Determine the (x, y) coordinate at the center of the cell enclosing the given text.  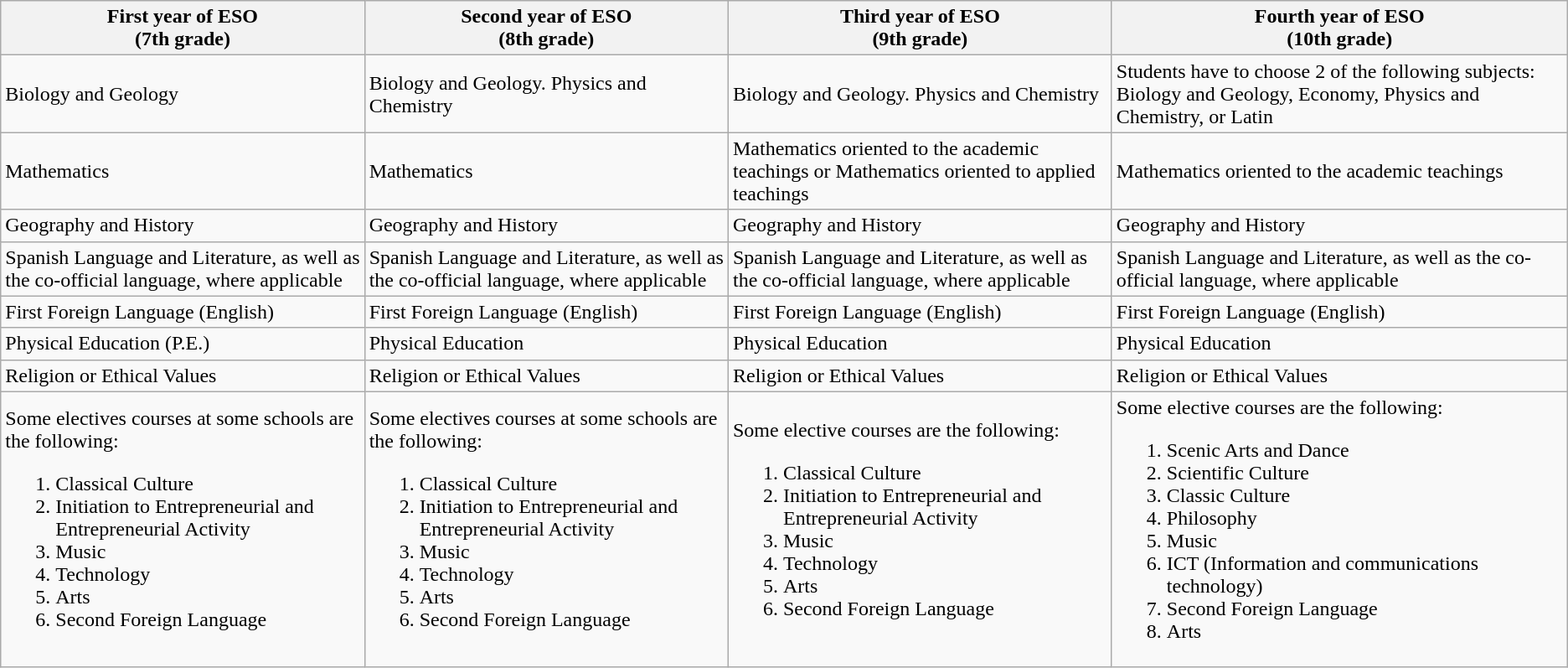
Fourth year of ESO(10th grade) (1339, 28)
Mathematics oriented to the academic teachings or Mathematics oriented to applied teachings (920, 171)
Mathematics oriented to the academic teachings (1339, 171)
Students have to choose 2 of the following subjects: Biology and Geology, Economy, Physics and Chemistry, or Latin (1339, 94)
Second year of ESO(8th grade) (546, 28)
Biology and Geology (183, 94)
Physical Education (P.E.) (183, 344)
First year of ESO(7th grade) (183, 28)
Third year of ESO(9th grade) (920, 28)
